Return (X, Y) of the center of cell containing provided text 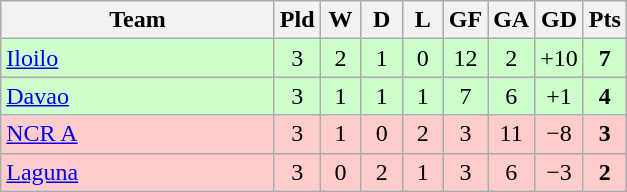
+1 (560, 96)
Laguna (138, 172)
GF (465, 20)
12 (465, 58)
NCR A (138, 134)
W (340, 20)
Pld (297, 20)
11 (512, 134)
GD (560, 20)
Davao (138, 96)
Iloilo (138, 58)
D (382, 20)
L (422, 20)
−8 (560, 134)
4 (604, 96)
Pts (604, 20)
GA (512, 20)
Team (138, 20)
+10 (560, 58)
−3 (560, 172)
